Provide the (x, y) coordinate of the cell's center where the given text is located.  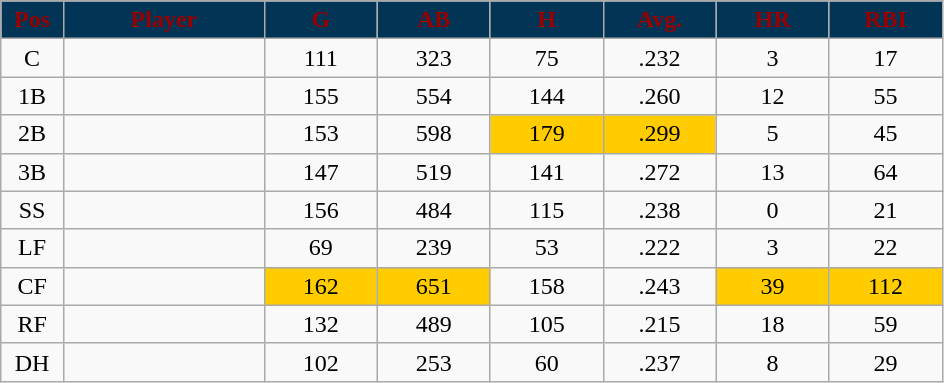
162 (320, 286)
489 (434, 324)
141 (546, 172)
LF (32, 248)
5 (772, 134)
18 (772, 324)
598 (434, 134)
55 (886, 96)
156 (320, 210)
111 (320, 58)
RF (32, 324)
60 (546, 362)
253 (434, 362)
132 (320, 324)
Pos (32, 20)
323 (434, 58)
CF (32, 286)
45 (886, 134)
12 (772, 96)
.222 (660, 248)
651 (434, 286)
DH (32, 362)
155 (320, 96)
Avg. (660, 20)
13 (772, 172)
64 (886, 172)
HR (772, 20)
17 (886, 58)
102 (320, 362)
112 (886, 286)
105 (546, 324)
Player (164, 20)
484 (434, 210)
144 (546, 96)
39 (772, 286)
115 (546, 210)
.237 (660, 362)
SS (32, 210)
153 (320, 134)
69 (320, 248)
22 (886, 248)
519 (434, 172)
.299 (660, 134)
.215 (660, 324)
53 (546, 248)
C (32, 58)
.243 (660, 286)
59 (886, 324)
75 (546, 58)
2B (32, 134)
1B (32, 96)
.260 (660, 96)
554 (434, 96)
.238 (660, 210)
179 (546, 134)
.272 (660, 172)
3B (32, 172)
G (320, 20)
RBI (886, 20)
.232 (660, 58)
147 (320, 172)
8 (772, 362)
29 (886, 362)
H (546, 20)
21 (886, 210)
0 (772, 210)
AB (434, 20)
158 (546, 286)
239 (434, 248)
